Capture the cell that displays the provided text and extract its (x, y) central coordinate. 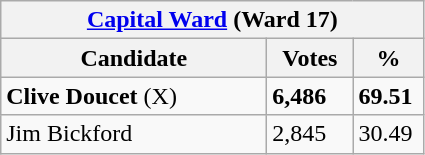
30.49 (388, 134)
2,845 (310, 134)
Jim Bickford (134, 134)
Capital Ward (Ward 17) (212, 20)
% (388, 58)
69.51 (388, 96)
Votes (310, 58)
Clive Doucet (X) (134, 96)
Candidate (134, 58)
6,486 (310, 96)
